Identify which cell holds the provided text, then report its (x, y) central coordinate. 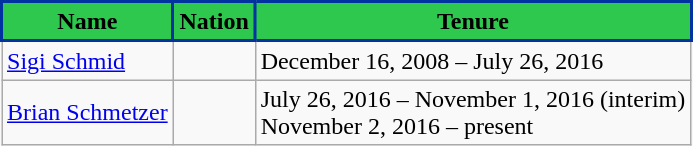
Tenure (473, 22)
December 16, 2008 – July 26, 2016 (473, 60)
Name (88, 22)
Brian Schmetzer (88, 112)
July 26, 2016 – November 1, 2016 (interim) November 2, 2016 – present (473, 112)
Sigi Schmid (88, 60)
Nation (214, 22)
